From the cell containing the given text, extract its center point as [X, Y] coordinate. 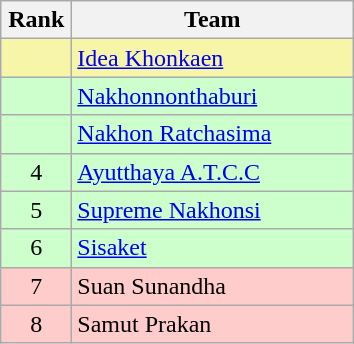
Samut Prakan [212, 324]
4 [36, 172]
7 [36, 286]
Rank [36, 20]
Suan Sunandha [212, 286]
Nakhon Ratchasima [212, 134]
Team [212, 20]
Nakhonnonthaburi [212, 96]
5 [36, 210]
Ayutthaya A.T.C.C [212, 172]
Supreme Nakhonsi [212, 210]
Sisaket [212, 248]
Idea Khonkaen [212, 58]
8 [36, 324]
6 [36, 248]
